Locate the cell with the specified text and output its (X, Y) center coordinate. 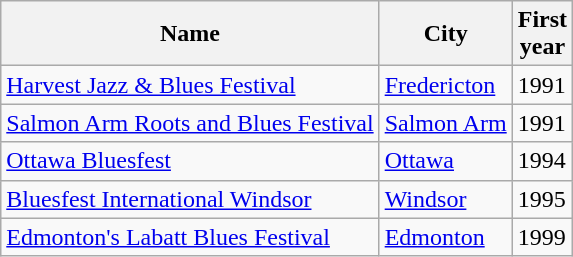
Harvest Jazz & Blues Festival (190, 85)
1994 (542, 161)
Name (190, 34)
Edmonton (446, 237)
City (446, 34)
Edmonton's Labatt Blues Festival (190, 237)
Ottawa (446, 161)
Salmon Arm (446, 123)
Fredericton (446, 85)
1999 (542, 237)
1995 (542, 199)
Ottawa Bluesfest (190, 161)
Windsor (446, 199)
Firstyear (542, 34)
Bluesfest International Windsor (190, 199)
Salmon Arm Roots and Blues Festival (190, 123)
